Detect which cell encompasses the target text, then output its [x, y] center coordinate. 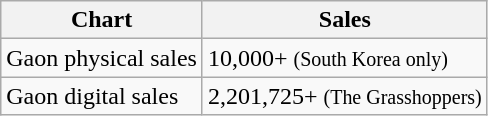
Gaon digital sales [102, 96]
Chart [102, 20]
Gaon physical sales [102, 58]
2,201,725+ (The Grasshoppers) [344, 96]
10,000+ (South Korea only) [344, 58]
Sales [344, 20]
